Find where the given text appears and provide that cell's center as (X, Y) coordinate. 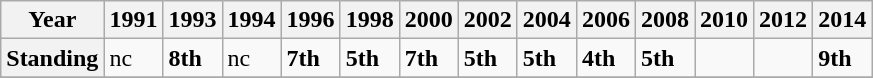
Standing (52, 58)
1998 (370, 20)
1994 (252, 20)
1993 (192, 20)
2000 (428, 20)
8th (192, 58)
2006 (606, 20)
1991 (134, 20)
2008 (664, 20)
2010 (724, 20)
2004 (546, 20)
4th (606, 58)
Year (52, 20)
2002 (488, 20)
2012 (784, 20)
9th (842, 58)
1996 (310, 20)
2014 (842, 20)
